Output the (x, y) coordinate of the center of the cell containing the given text.  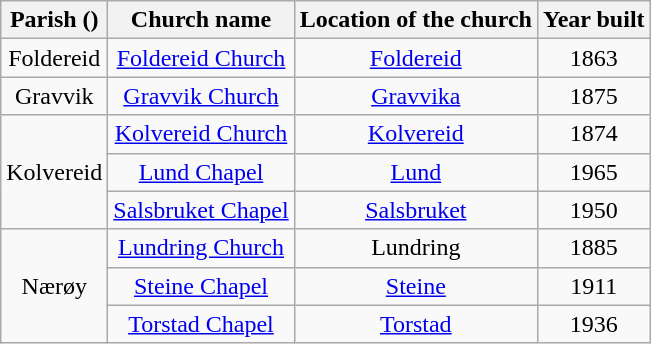
Torstad Chapel (201, 324)
Gravvik Church (201, 96)
1885 (594, 248)
Lund (416, 172)
Steine (416, 286)
Salsbruket (416, 210)
Steine Chapel (201, 286)
1875 (594, 96)
Torstad (416, 324)
Church name (201, 20)
Gravvika (416, 96)
Kolvereid Church (201, 134)
Lundring Church (201, 248)
1936 (594, 324)
Lundring (416, 248)
1965 (594, 172)
Gravvik (54, 96)
1874 (594, 134)
Year built (594, 20)
Foldereid Church (201, 58)
1911 (594, 286)
Nærøy (54, 286)
Salsbruket Chapel (201, 210)
Parish () (54, 20)
Lund Chapel (201, 172)
1863 (594, 58)
Location of the church (416, 20)
1950 (594, 210)
